Detect which cell encompasses the target text, then output its (x, y) center coordinate. 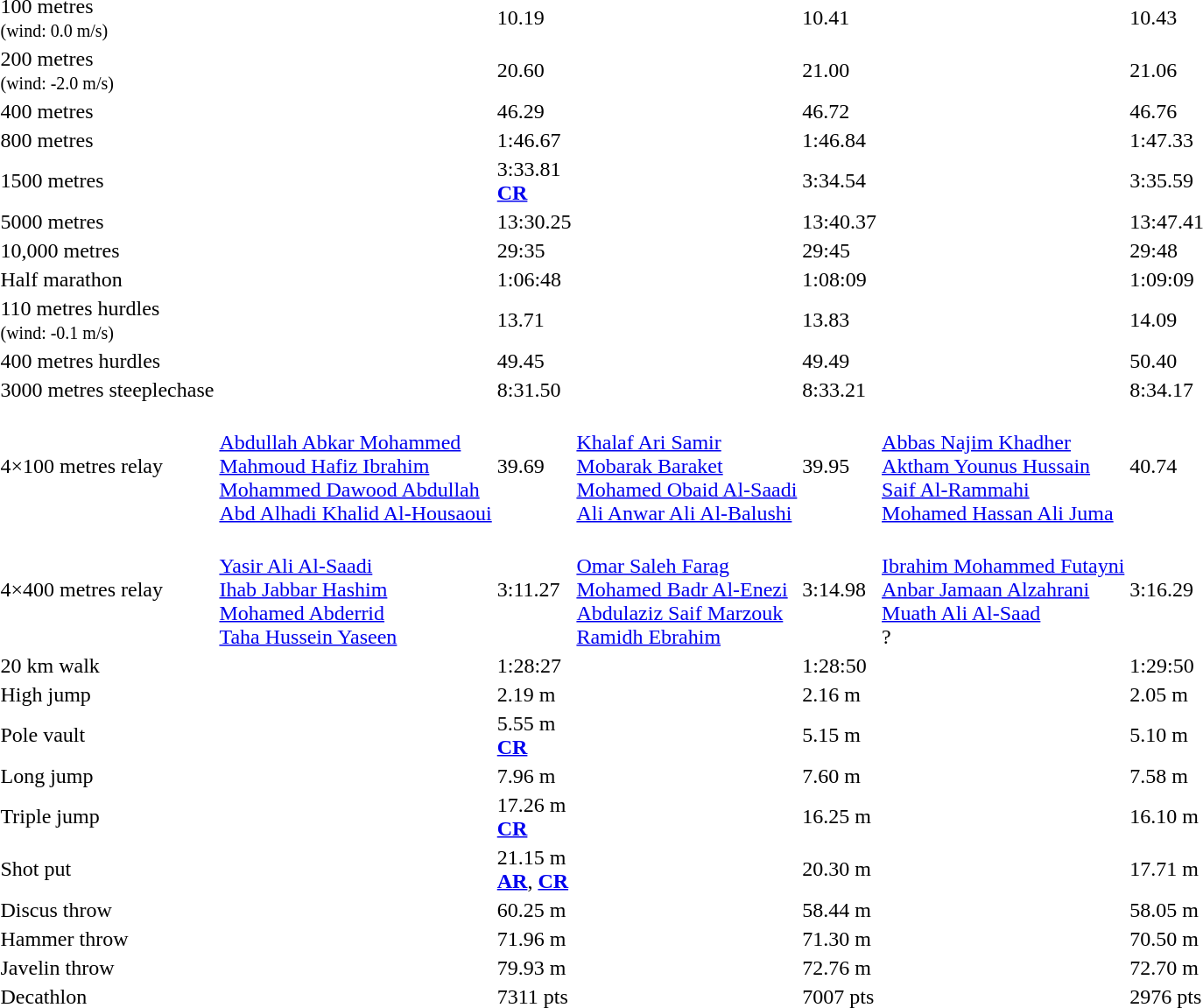
7.60 m (840, 776)
46.29 (534, 111)
13.71 (534, 321)
13:40.37 (840, 222)
Abdullah Abkar MohammedMahmoud Hafiz IbrahimMohammed Dawood AbdullahAbd Alhadi Khalid Al-Housaoui (355, 466)
21.00 (840, 70)
3:14.98 (840, 589)
Omar Saleh FaragMohamed Badr Al-EneziAbdulaziz Saif MarzoukRamidh Ebrahim (686, 589)
3:33.81 CR (534, 180)
20.60 (534, 70)
39.95 (840, 466)
72.76 m (840, 968)
7.96 m (534, 776)
3:34.54 (840, 180)
49.45 (534, 361)
21.15 m AR, CR (534, 869)
Ibrahim Mohammed FutayniAnbar Jamaan AlzahraniMuath Ali Al-Saad? (1003, 589)
Khalaf Ari SamirMobarak BaraketMohamed Obaid Al-SaadiAli Anwar Ali Al-Balushi (686, 466)
2.16 m (840, 694)
29:45 (840, 250)
20.30 m (840, 869)
5.15 m (840, 736)
29:35 (534, 250)
71.96 m (534, 939)
Abbas Najim KhadherAktham Younus HussainSaif Al-RammahiMohamed Hassan Ali Juma (1003, 466)
8:33.21 (840, 390)
71.30 m (840, 939)
46.72 (840, 111)
5.55 m CR (534, 736)
79.93 m (534, 968)
60.25 m (534, 910)
1:46.67 (534, 140)
1:08:09 (840, 279)
49.49 (840, 361)
2.19 m (534, 694)
16.25 m (840, 816)
58.44 m (840, 910)
8:31.50 (534, 390)
17.26 mCR (534, 816)
1:06:48 (534, 279)
1:46.84 (840, 140)
39.69 (534, 466)
3:11.27 (534, 589)
13.83 (840, 321)
Yasir Ali Al-SaadiIhab Jabbar HashimMohamed AbderridTaha Hussein Yaseen (355, 589)
1:28:50 (840, 666)
1:28:27 (534, 666)
13:30.25 (534, 222)
